Locate the cell with the specified text and output its (x, y) center coordinate. 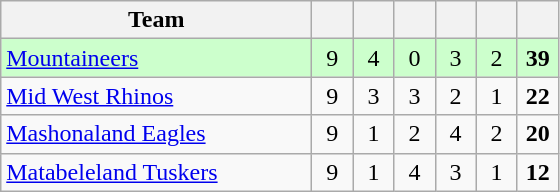
Team (156, 20)
0 (414, 58)
22 (538, 96)
Mountaineers (156, 58)
39 (538, 58)
Mashonaland Eagles (156, 134)
12 (538, 172)
Mid West Rhinos (156, 96)
20 (538, 134)
Matabeleland Tuskers (156, 172)
